Identify which cell holds the provided text, then report its (x, y) central coordinate. 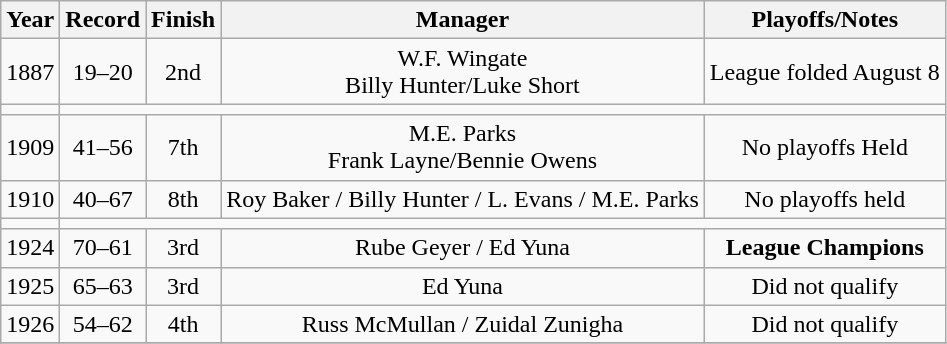
1910 (30, 199)
7th (184, 148)
Manager (463, 20)
1924 (30, 248)
19–20 (103, 72)
Rube Geyer / Ed Yuna (463, 248)
40–67 (103, 199)
2nd (184, 72)
70–61 (103, 248)
No playoffs held (824, 199)
8th (184, 199)
65–63 (103, 286)
54–62 (103, 324)
1925 (30, 286)
League Champions (824, 248)
M.E. ParksFrank Layne/Bennie Owens (463, 148)
W.F. WingateBilly Hunter/Luke Short (463, 72)
4th (184, 324)
League folded August 8 (824, 72)
Record (103, 20)
1887 (30, 72)
Playoffs/Notes (824, 20)
1909 (30, 148)
No playoffs Held (824, 148)
Ed Yuna (463, 286)
41–56 (103, 148)
Finish (184, 20)
Year (30, 20)
Russ McMullan / Zuidal Zunigha (463, 324)
Roy Baker / Billy Hunter / L. Evans / M.E. Parks (463, 199)
1926 (30, 324)
